Pinpoint the cell where the given text exists, returning its (X, Y) midpoint coordinate. 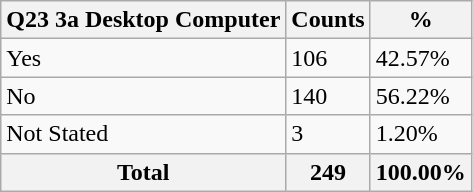
Counts (328, 20)
Not Stated (144, 134)
Q23 3a Desktop Computer (144, 20)
56.22% (420, 96)
Total (144, 172)
42.57% (420, 58)
100.00% (420, 172)
% (420, 20)
1.20% (420, 134)
3 (328, 134)
No (144, 96)
106 (328, 58)
140 (328, 96)
Yes (144, 58)
249 (328, 172)
